Extract the [x, y] coordinate from the center of the cell holding the provided text.  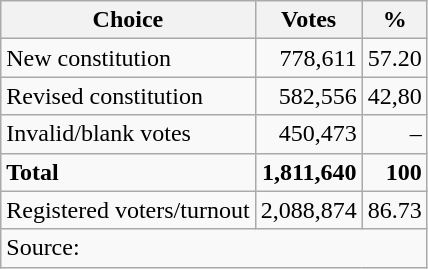
Choice [128, 20]
582,556 [308, 96]
Invalid/blank votes [128, 134]
Total [128, 172]
Votes [308, 20]
100 [394, 172]
New constitution [128, 58]
% [394, 20]
Source: [214, 248]
57.20 [394, 58]
450,473 [308, 134]
Registered voters/turnout [128, 210]
– [394, 134]
1,811,640 [308, 172]
42,80 [394, 96]
Revised constitution [128, 96]
2,088,874 [308, 210]
86.73 [394, 210]
778,611 [308, 58]
